Return the [X, Y] coordinate for the center point of the cell that contains the specified text.  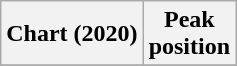
Peakposition [189, 34]
Chart (2020) [72, 34]
